Output the [X, Y] coordinate of the center of the cell containing the given text.  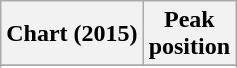
Chart (2015) [72, 34]
Peakposition [189, 34]
